Locate the cell with the specified text and output its [x, y] center coordinate. 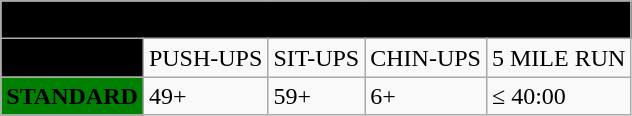
6+ [426, 96]
59+ [316, 96]
SIT-UPS [316, 58]
RANGER SCHOOL [316, 20]
EVENTS [72, 58]
CHIN-UPS [426, 58]
STANDARD [72, 96]
≤ 40:00 [558, 96]
5 MILE RUN [558, 58]
49+ [205, 96]
PUSH-UPS [205, 58]
